Extract the [x, y] coordinate from the center of the cell holding the provided text.  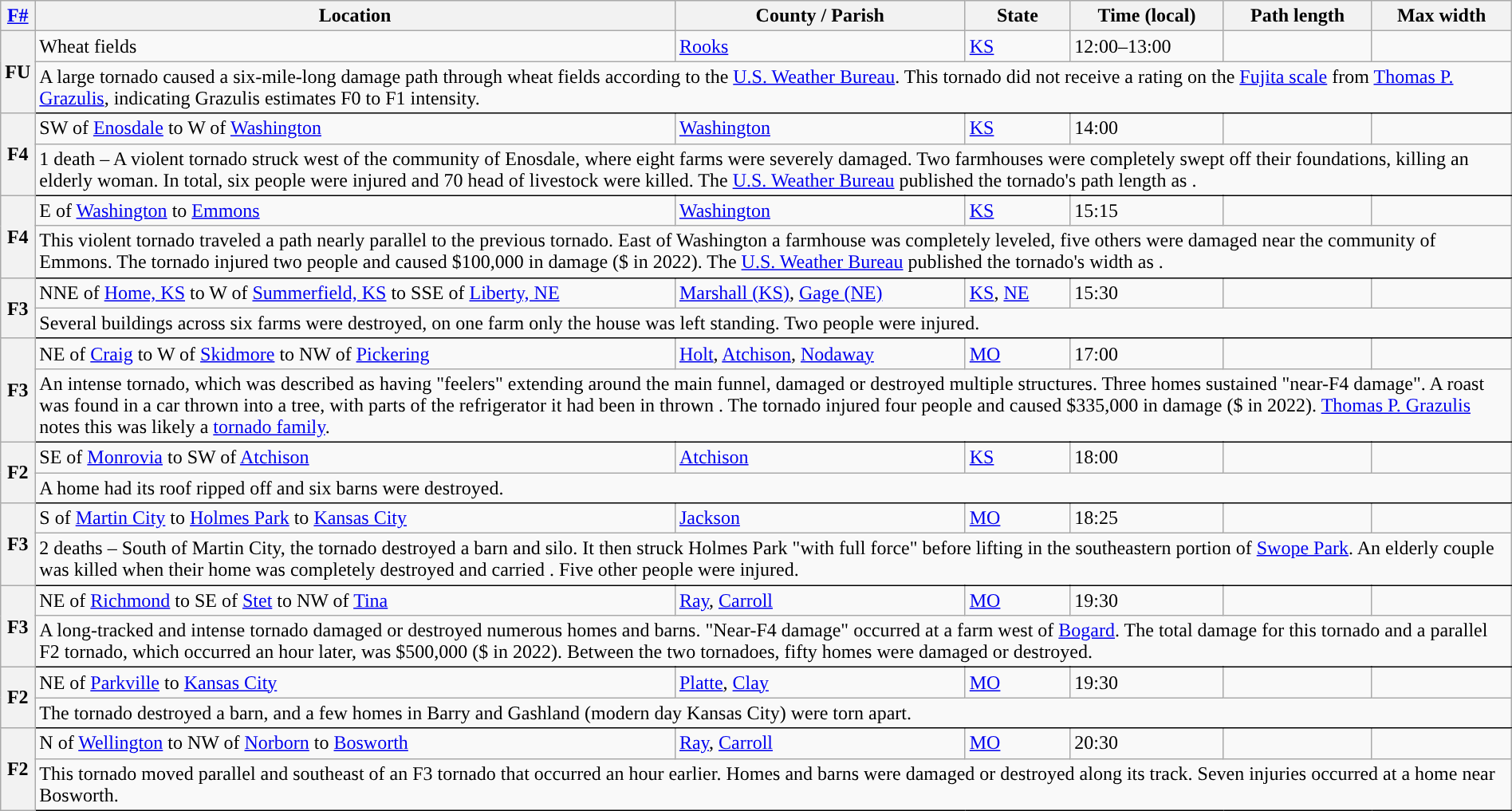
15:15 [1147, 211]
N of Wellington to NW of Norborn to Bosworth [356, 743]
Platte, Clay [820, 683]
18:00 [1147, 457]
The tornado destroyed a barn, and a few homes in Barry and Gashland (modern day Kansas City) were torn apart. [774, 713]
SW of Enosdale to W of Washington [356, 128]
F# [18, 16]
Marshall (KS), Gage (NE) [820, 293]
Max width [1442, 16]
NE of Craig to W of Skidmore to NW of Pickering [356, 353]
NE of Richmond to SE of Stet to NW of Tina [356, 600]
FU [18, 72]
E of Washington to Emmons [356, 211]
S of Martin City to Holmes Park to Kansas City [356, 518]
18:25 [1147, 518]
14:00 [1147, 128]
A home had its roof ripped off and six barns were destroyed. [774, 487]
Several buildings across six farms were destroyed, on one farm only the house was left standing. Two people were injured. [774, 323]
15:30 [1147, 293]
Path length [1297, 16]
SE of Monrovia to SW of Atchison [356, 457]
Atchison [820, 457]
Time (local) [1147, 16]
KS, NE [1018, 293]
12:00–13:00 [1147, 46]
County / Parish [820, 16]
Holt, Atchison, Nodaway [820, 353]
Wheat fields [356, 46]
17:00 [1147, 353]
Location [356, 16]
Jackson [820, 518]
NNE of Home, KS to W of Summerfield, KS to SSE of Liberty, NE [356, 293]
20:30 [1147, 743]
Rooks [820, 46]
NE of Parkville to Kansas City [356, 683]
State [1018, 16]
